From the cell containing the given text, extract its center point as (X, Y) coordinate. 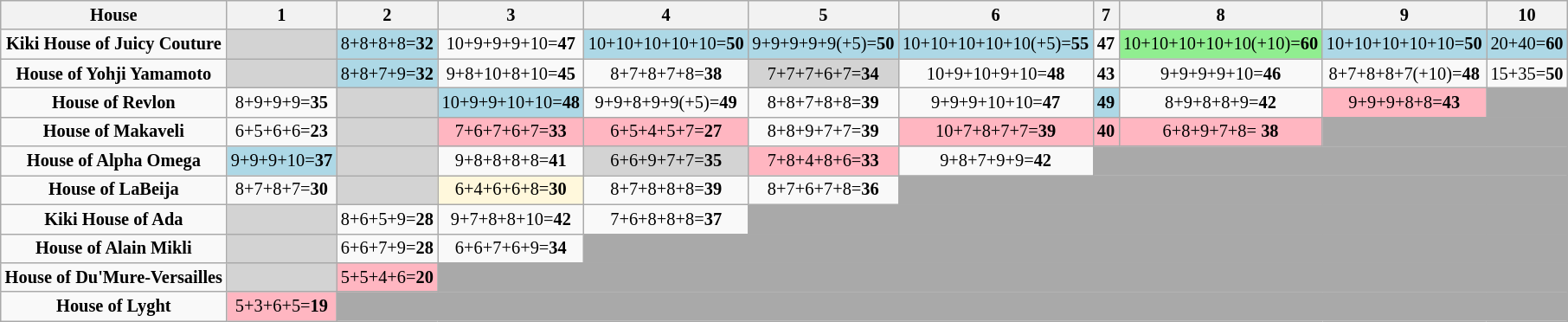
6+6+7+9=28 (388, 248)
8+7+6+7+8=36 (823, 190)
47 (1106, 44)
8+8+8+8=32 (388, 44)
House of Yohji Yamamoto (114, 74)
House of Lyght (114, 306)
8+9+9+9=35 (282, 102)
8+7+8+7=30 (282, 190)
8+6+5+9=28 (388, 219)
5 (823, 15)
9+8+10+8+10=45 (511, 74)
6+4+6+6+8=30 (511, 190)
9+9+9+8+8=43 (1404, 102)
10+9+10+9+10=48 (995, 74)
House of Alpha Omega (114, 161)
8+7+8+8+7(+10)=48 (1404, 74)
2 (388, 15)
9+9+8+9+9(+5)=49 (666, 102)
House of Alain Mikli (114, 248)
6+6+9+7+7=35 (666, 161)
10+10+10+10+10(+5)=55 (995, 44)
6+6+7+6+9=34 (511, 248)
8+7+8+8+8=39 (666, 190)
10+7+8+7+7=39 (995, 132)
Kiki House of Ada (114, 219)
3 (511, 15)
10+10+10+10+10(+10)=60 (1220, 44)
8+7+8+7+8=38 (666, 74)
5+3+6+5=19 (282, 306)
7+6+8+8+8=37 (666, 219)
20+40=60 (1527, 44)
8 (1220, 15)
6+8+9+7+8= 38 (1220, 132)
8+8+7+8+8=39 (823, 102)
House of Du'Mure-Versailles (114, 277)
9+9+9+9+10=46 (1220, 74)
9+8+7+9+9=42 (995, 161)
7+6+7+6+7=33 (511, 132)
10+9+9+10+10=48 (511, 102)
House (114, 15)
7+7+7+6+7=34 (823, 74)
8+9+8+8+9=42 (1220, 102)
6+5+6+6=23 (282, 132)
9+9+9+10+10=47 (995, 102)
House of LaBeija (114, 190)
8+8+9+7+7=39 (823, 132)
4 (666, 15)
43 (1106, 74)
49 (1106, 102)
10+9+9+9+10=47 (511, 44)
9+8+8+8+8=41 (511, 161)
8+8+7+9=32 (388, 74)
6 (995, 15)
40 (1106, 132)
1 (282, 15)
Kiki House of Juicy Couture (114, 44)
6+5+4+5+7=27 (666, 132)
House of Makaveli (114, 132)
9 (1404, 15)
9+9+9+10=37 (282, 161)
9+9+9+9+9(+5)=50 (823, 44)
9+7+8+8+10=42 (511, 219)
7+8+4+8+6=33 (823, 161)
10 (1527, 15)
15+35=50 (1527, 74)
7 (1106, 15)
House of Revlon (114, 102)
5+5+4+6=20 (388, 277)
